From the cell containing the given text, extract its center point as (x, y) coordinate. 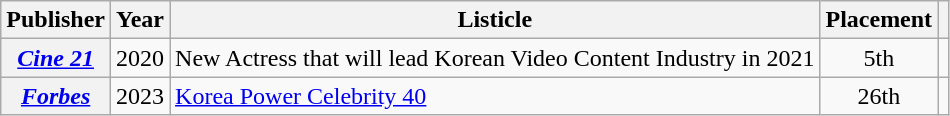
Publisher (56, 20)
Placement (879, 20)
2020 (140, 58)
5th (879, 58)
Year (140, 20)
New Actress that will lead Korean Video Content Industry in 2021 (495, 58)
26th (879, 96)
Cine 21 (56, 58)
Listicle (495, 20)
2023 (140, 96)
Korea Power Celebrity 40 (495, 96)
Forbes (56, 96)
